Extract the [X, Y] coordinate from the center of the cell holding the provided text.  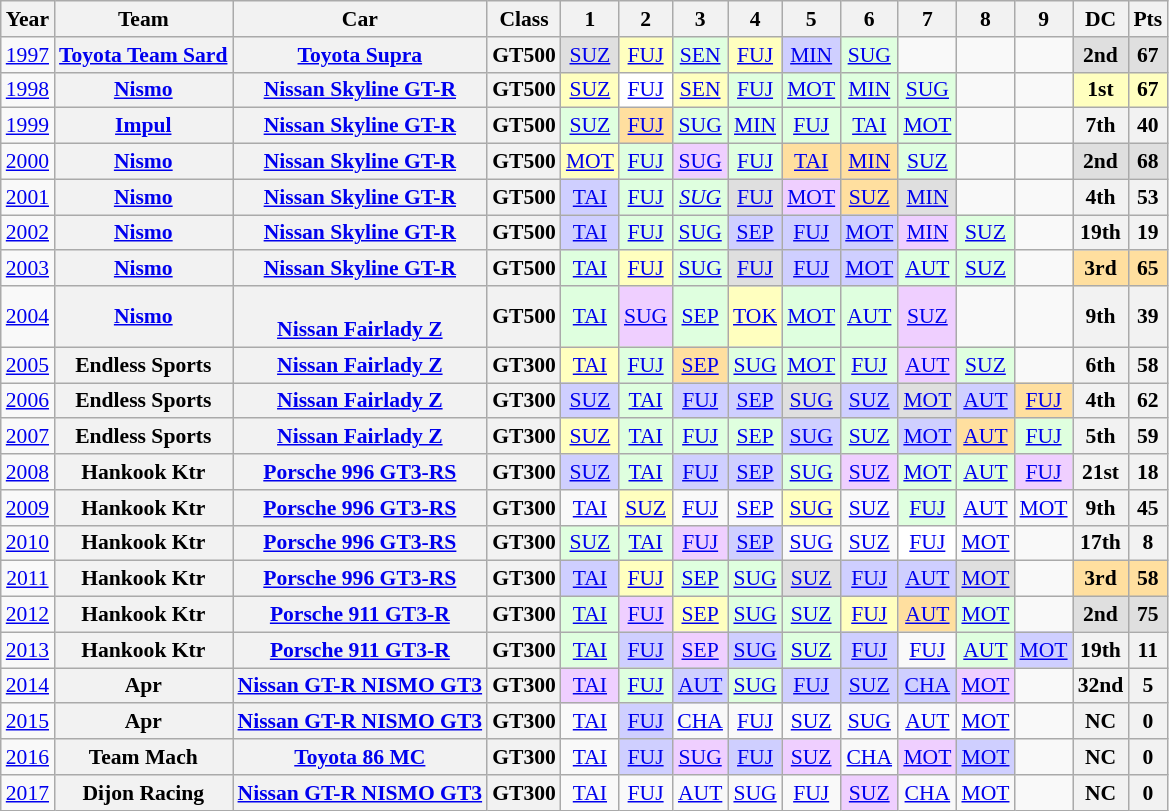
Toyota 86 MC [360, 757]
11 [1148, 650]
Toyota Supra [360, 55]
75 [1148, 615]
4 [755, 19]
Class [524, 19]
7 [927, 19]
1997 [28, 55]
2015 [28, 722]
2 [646, 19]
2013 [28, 650]
Impul [143, 126]
59 [1148, 437]
65 [1148, 269]
TOK [755, 316]
2016 [28, 757]
7th [1101, 126]
Team Mach [143, 757]
18 [1148, 472]
2001 [28, 197]
Year [28, 19]
19 [1148, 233]
39 [1148, 316]
Toyota Team Sard [143, 55]
2012 [28, 615]
2000 [28, 162]
45 [1148, 508]
53 [1148, 197]
1998 [28, 90]
40 [1148, 126]
2003 [28, 269]
1 [590, 19]
3 [700, 19]
DC [1101, 19]
2008 [28, 472]
21st [1101, 472]
68 [1148, 162]
62 [1148, 401]
Dijon Racing [143, 793]
2014 [28, 686]
2007 [28, 437]
2002 [28, 233]
Car [360, 19]
6th [1101, 365]
2005 [28, 365]
17th [1101, 543]
32nd [1101, 686]
2017 [28, 793]
2011 [28, 579]
Pts [1148, 19]
2009 [28, 508]
5th [1101, 437]
6 [869, 19]
2006 [28, 401]
9 [1044, 19]
2010 [28, 543]
Team [143, 19]
2004 [28, 316]
1st [1101, 90]
1999 [28, 126]
